Extract the [x, y] coordinate from the center of the cell holding the provided text.  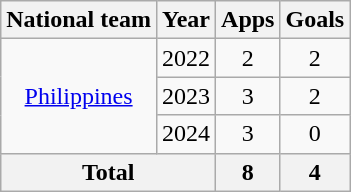
0 [315, 134]
National team [79, 20]
Year [186, 20]
2024 [186, 134]
Goals [315, 20]
Apps [248, 20]
Total [108, 172]
2023 [186, 96]
8 [248, 172]
Philippines [79, 96]
4 [315, 172]
2022 [186, 58]
